For the text-containing cell, return its midpoint in [X, Y] coordinate format. 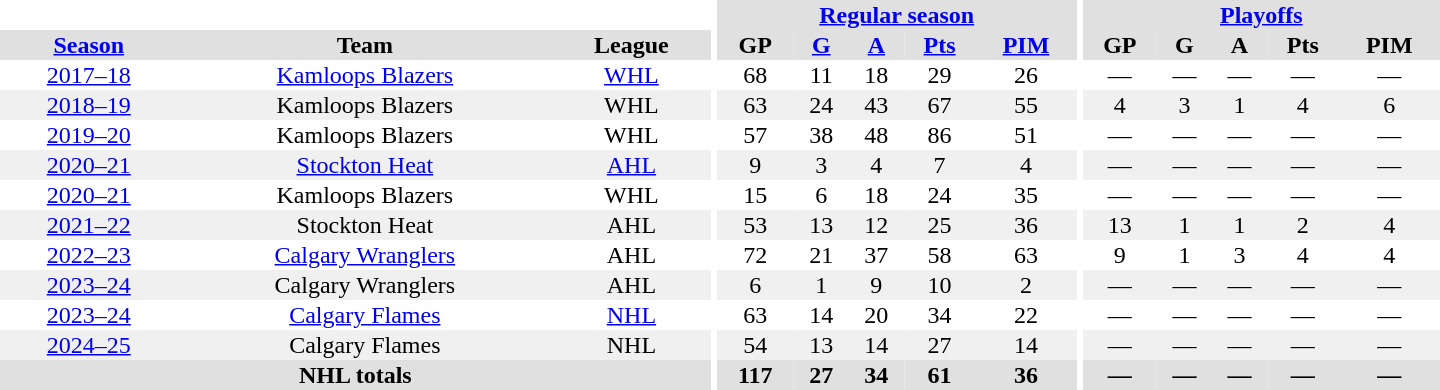
51 [1026, 135]
43 [876, 105]
67 [940, 105]
55 [1026, 105]
68 [756, 75]
11 [822, 75]
10 [940, 285]
57 [756, 135]
53 [756, 225]
48 [876, 135]
Team [366, 45]
29 [940, 75]
2017–18 [89, 75]
38 [822, 135]
15 [756, 195]
2019–20 [89, 135]
58 [940, 255]
72 [756, 255]
2018–19 [89, 105]
61 [940, 375]
35 [1026, 195]
26 [1026, 75]
22 [1026, 315]
86 [940, 135]
Playoffs [1262, 15]
7 [940, 165]
Season [89, 45]
21 [822, 255]
117 [756, 375]
2021–22 [89, 225]
20 [876, 315]
Regular season [897, 15]
2022–23 [89, 255]
NHL totals [356, 375]
2024–25 [89, 345]
25 [940, 225]
37 [876, 255]
League [632, 45]
54 [756, 345]
12 [876, 225]
